Locate the cell with the specified text and output its [X, Y] center coordinate. 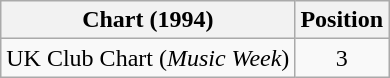
UK Club Chart (Music Week) [148, 58]
3 [342, 58]
Chart (1994) [148, 20]
Position [342, 20]
